For the text-containing cell, return its midpoint in [X, Y] coordinate format. 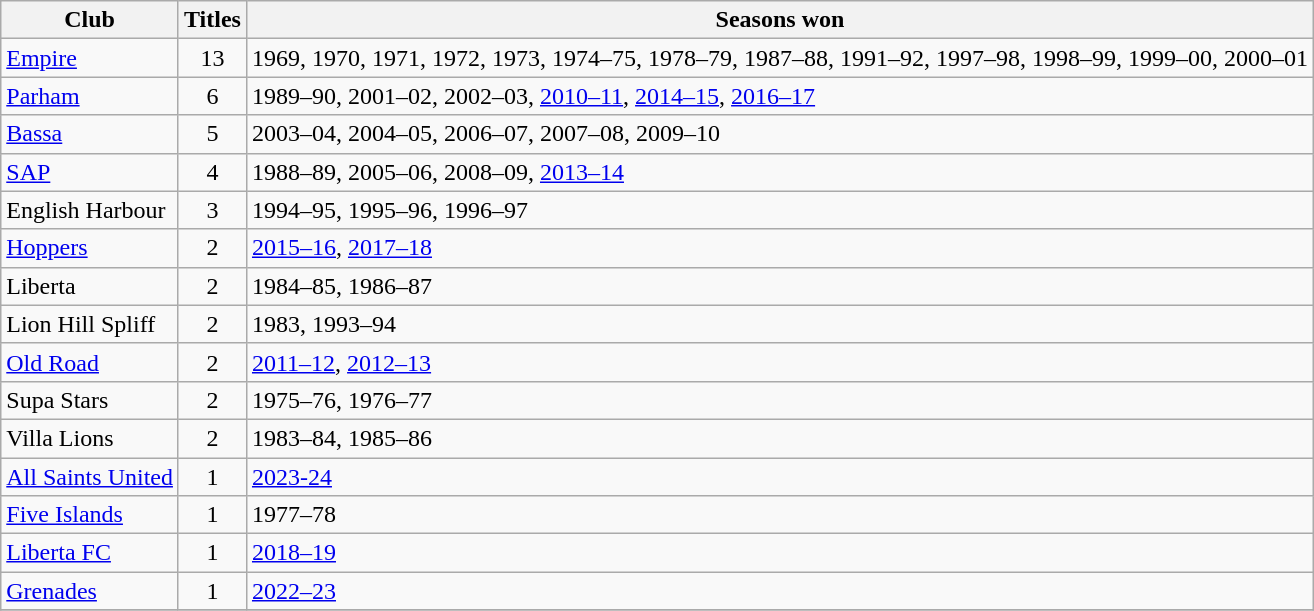
Liberta FC [90, 553]
2015–16, 2017–18 [780, 248]
1988–89, 2005–06, 2008–09, 2013–14 [780, 172]
2018–19 [780, 553]
Hoppers [90, 248]
Old Road [90, 362]
Supa Stars [90, 400]
Empire [90, 58]
Grenades [90, 591]
2003–04, 2004–05, 2006–07, 2007–08, 2009–10 [780, 134]
1983–84, 1985–86 [780, 438]
Liberta [90, 286]
Bassa [90, 134]
1984–85, 1986–87 [780, 286]
Titles [212, 20]
2011–12, 2012–13 [780, 362]
6 [212, 96]
4 [212, 172]
English Harbour [90, 210]
All Saints United [90, 477]
Villa Lions [90, 438]
13 [212, 58]
2022–23 [780, 591]
Parham [90, 96]
Club [90, 20]
SAP [90, 172]
Five Islands [90, 515]
1989–90, 2001–02, 2002–03, 2010–11, 2014–15, 2016–17 [780, 96]
1983, 1993–94 [780, 324]
3 [212, 210]
1975–76, 1976–77 [780, 400]
Lion Hill Spliff [90, 324]
Seasons won [780, 20]
1994–95, 1995–96, 1996–97 [780, 210]
5 [212, 134]
1977–78 [780, 515]
1969, 1970, 1971, 1972, 1973, 1974–75, 1978–79, 1987–88, 1991–92, 1997–98, 1998–99, 1999–00, 2000–01 [780, 58]
2023-24 [780, 477]
